Scan for the cell matching the given text and deliver its (X, Y) coordinate at center. 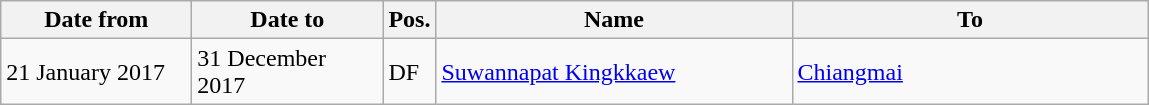
Pos. (410, 20)
31 December 2017 (288, 72)
Chiangmai (970, 72)
Name (614, 20)
21 January 2017 (96, 72)
Suwannapat Kingkkaew (614, 72)
Date to (288, 20)
To (970, 20)
Date from (96, 20)
DF (410, 72)
